From the cell containing the given text, extract its center point as (X, Y) coordinate. 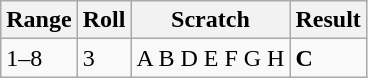
Range (39, 20)
3 (104, 58)
Result (328, 20)
Scratch (210, 20)
Roll (104, 20)
C (328, 58)
A B D E F G H (210, 58)
1–8 (39, 58)
